From the cell containing the given text, extract its center point as (X, Y) coordinate. 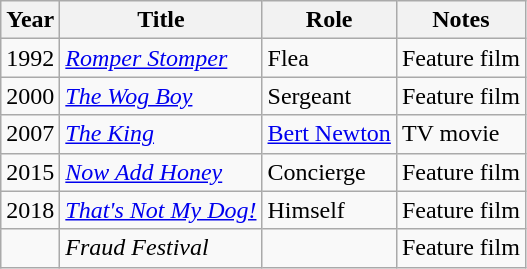
Fraud Festival (161, 248)
Concierge (329, 172)
Year (30, 20)
1992 (30, 58)
Sergeant (329, 96)
The King (161, 134)
2018 (30, 210)
Flea (329, 58)
Role (329, 20)
Notes (460, 20)
That's Not My Dog! (161, 210)
Himself (329, 210)
TV movie (460, 134)
Now Add Honey (161, 172)
2007 (30, 134)
The Wog Boy (161, 96)
Bert Newton (329, 134)
Title (161, 20)
2015 (30, 172)
Romper Stomper (161, 58)
2000 (30, 96)
